From the cell containing the given text, extract its center point as [x, y] coordinate. 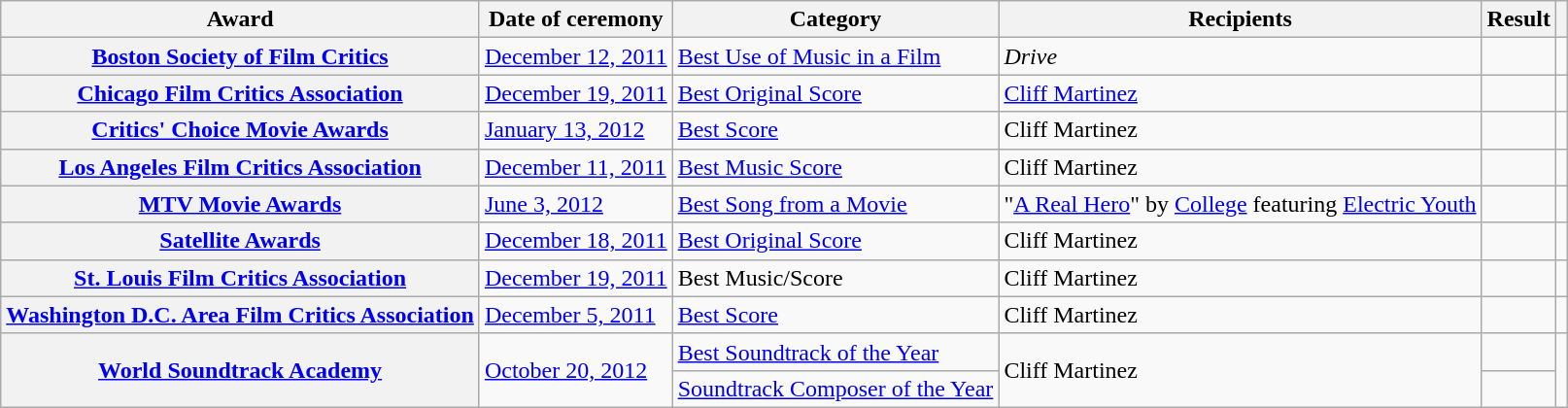
Best Song from a Movie [835, 204]
December 5, 2011 [575, 315]
"A Real Hero" by College featuring Electric Youth [1240, 204]
Best Music Score [835, 167]
October 20, 2012 [575, 370]
Recipients [1240, 19]
Result [1518, 19]
Los Angeles Film Critics Association [241, 167]
December 18, 2011 [575, 241]
Chicago Film Critics Association [241, 93]
Satellite Awards [241, 241]
St. Louis Film Critics Association [241, 278]
December 12, 2011 [575, 56]
January 13, 2012 [575, 130]
December 11, 2011 [575, 167]
Category [835, 19]
Best Soundtrack of the Year [835, 352]
Date of ceremony [575, 19]
Best Music/Score [835, 278]
Drive [1240, 56]
World Soundtrack Academy [241, 370]
Best Use of Music in a Film [835, 56]
Soundtrack Composer of the Year [835, 389]
Award [241, 19]
Boston Society of Film Critics [241, 56]
Critics' Choice Movie Awards [241, 130]
Washington D.C. Area Film Critics Association [241, 315]
June 3, 2012 [575, 204]
MTV Movie Awards [241, 204]
